Identify which cell holds the provided text, then report its (x, y) central coordinate. 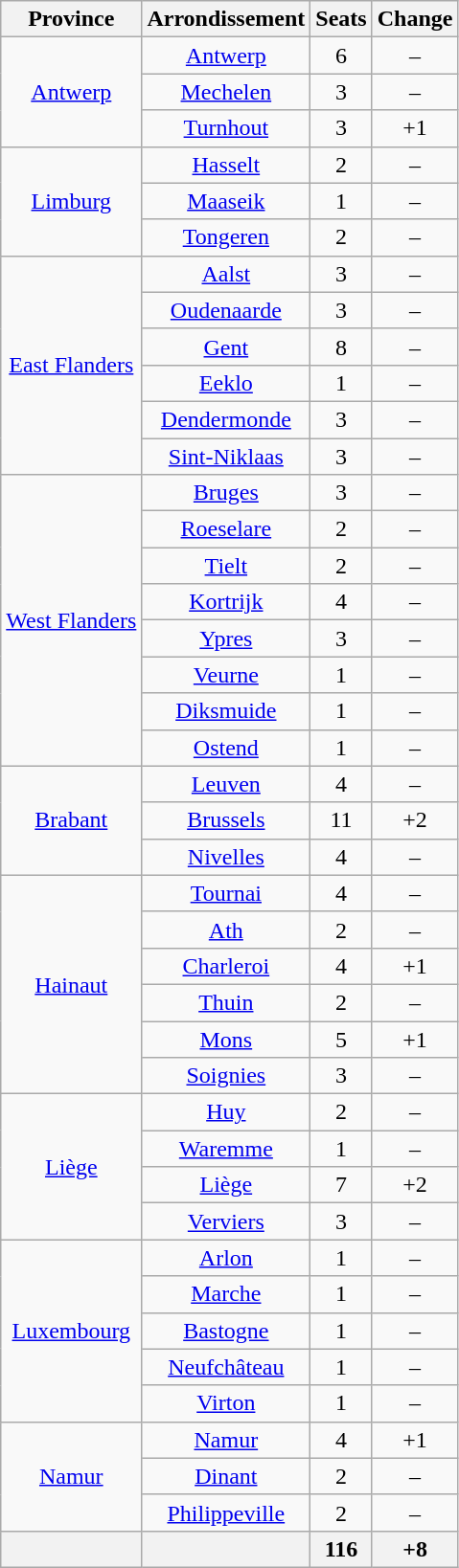
Philippeville (226, 1512)
Brabant (71, 820)
Thuin (226, 1002)
Tongeren (226, 237)
8 (341, 347)
Leuven (226, 784)
Sint-Niklaas (226, 457)
Virton (226, 1403)
Huy (226, 1112)
Dendermonde (226, 419)
Waremme (226, 1149)
Change (415, 19)
Mons (226, 1039)
Ostend (226, 748)
Verviers (226, 1221)
Eeklo (226, 383)
Limburg (71, 201)
Soignies (226, 1076)
Neufchâteau (226, 1367)
Ath (226, 930)
Maaseik (226, 201)
Bastogne (226, 1331)
Kortrijk (226, 602)
Tournai (226, 893)
5 (341, 1039)
7 (341, 1185)
East Flanders (71, 365)
Aalst (226, 274)
Roeselare (226, 529)
+8 (415, 1549)
Brussels (226, 820)
Seats (341, 19)
West Flanders (71, 620)
Nivelles (226, 857)
Oudenaarde (226, 310)
Diksmuide (226, 711)
Ypres (226, 638)
Tielt (226, 566)
Marche (226, 1294)
Dinant (226, 1476)
Luxembourg (71, 1331)
Gent (226, 347)
11 (341, 820)
Veurne (226, 675)
Hasselt (226, 165)
Province (71, 19)
Bruges (226, 493)
Arlon (226, 1258)
Hainaut (71, 984)
116 (341, 1549)
Arrondissement (226, 19)
Mechelen (226, 92)
6 (341, 56)
Charleroi (226, 966)
Turnhout (226, 128)
